Detect which cell encompasses the target text, then output its (x, y) center coordinate. 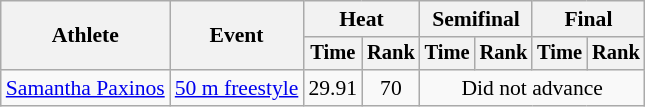
Event (237, 36)
29.91 (332, 88)
Did not advance (532, 88)
Samantha Paxinos (86, 88)
Semifinal (476, 19)
50 m freestyle (237, 88)
Athlete (86, 36)
Final (588, 19)
Heat (361, 19)
70 (391, 88)
